From the cell containing the given text, extract its center point as [x, y] coordinate. 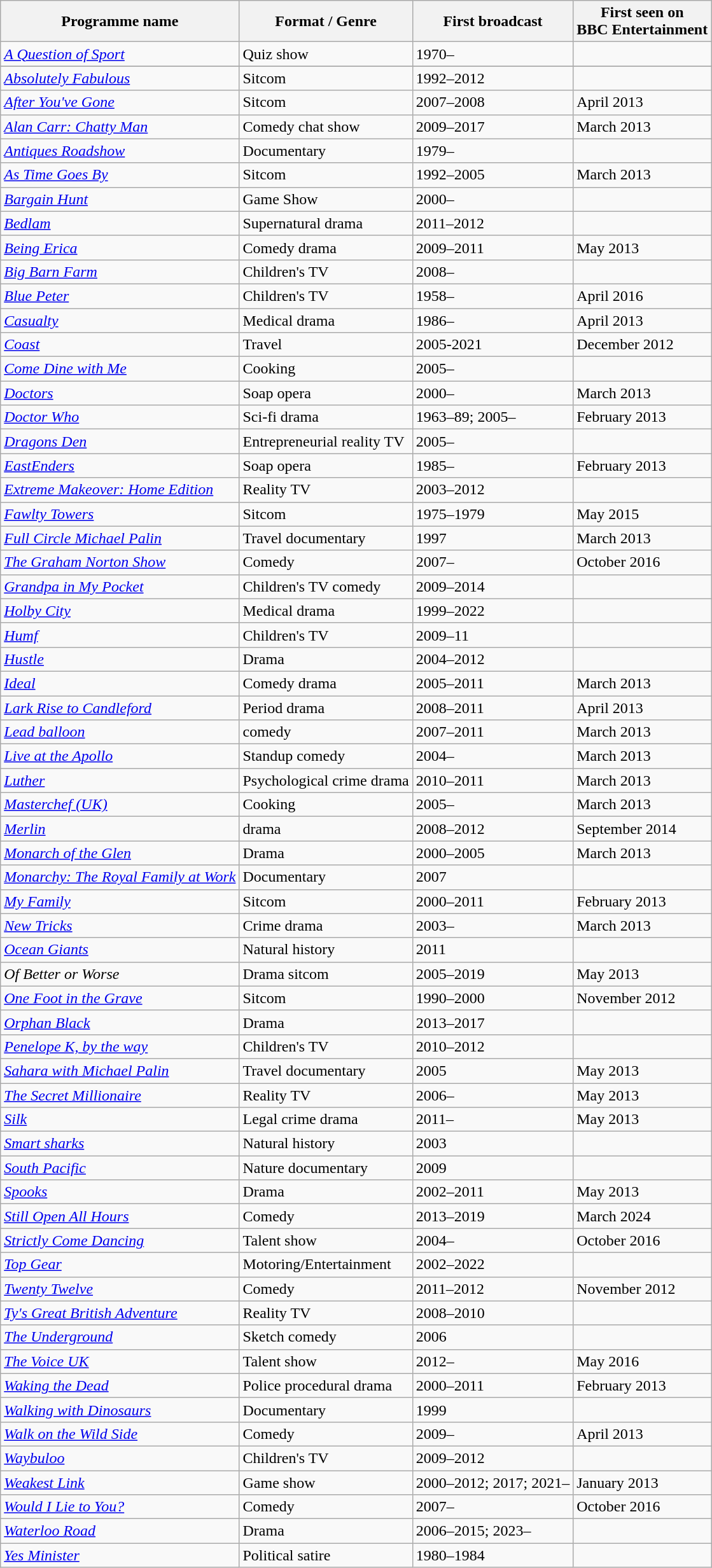
2011– [492, 1120]
Lead balloon [120, 732]
2008–2010 [492, 1313]
Sketch comedy [326, 1337]
1979– [492, 151]
Casualty [120, 320]
Crime drama [326, 926]
EastEnders [120, 466]
1958– [492, 296]
2005–2019 [492, 974]
New Tricks [120, 926]
1980–1984 [492, 1555]
Holby City [120, 611]
Big Barn Farm [120, 272]
Programme name [120, 22]
May 2015 [643, 514]
As Time Goes By [120, 175]
2008–2012 [492, 829]
2007 [492, 877]
South Pacific [120, 1168]
2000–2005 [492, 853]
2002–2011 [492, 1192]
Travel [326, 345]
Monarchy: The Royal Family at Work [120, 877]
2005-2021 [492, 345]
Smart sharks [120, 1144]
2008–2011 [492, 708]
2008– [492, 272]
Top Gear [120, 1265]
Blue Peter [120, 296]
Ocean Giants [120, 950]
After You've Gone [120, 102]
1985– [492, 466]
September 2014 [643, 829]
1970– [492, 54]
Standup comedy [326, 756]
Being Erica [120, 247]
1997 [492, 538]
2007–2011 [492, 732]
Live at the Apollo [120, 756]
Entrepreneurial reality TV [326, 441]
2009–2014 [492, 586]
Humf [120, 635]
March 2024 [643, 1216]
A Question of Sport [120, 54]
Waterloo Road [120, 1531]
1986– [492, 320]
Orphan Black [120, 1022]
January 2013 [643, 1483]
The Voice UK [120, 1361]
2013–2019 [492, 1216]
Weakest Link [120, 1483]
Absolutely Fabulous [120, 78]
Merlin [120, 829]
Grandpa in My Pocket [120, 586]
Political satire [326, 1555]
2013–2017 [492, 1022]
Full Circle Michael Palin [120, 538]
Fawlty Towers [120, 514]
Nature documentary [326, 1168]
Silk [120, 1120]
Drama sitcom [326, 974]
Bargain Hunt [120, 199]
Waybuloo [120, 1458]
Walking with Dinosaurs [120, 1410]
Strictly Come Dancing [120, 1240]
Waking the Dead [120, 1385]
Motoring/Entertainment [326, 1265]
Children's TV comedy [326, 586]
Period drama [326, 708]
comedy [326, 732]
Ty's Great British Adventure [120, 1313]
Police procedural drama [326, 1385]
2005–2011 [492, 683]
Legal crime drama [326, 1120]
Comedy chat show [326, 127]
2009–2017 [492, 127]
First seen on BBC Entertainment [643, 22]
1990–2000 [492, 998]
2005 [492, 1071]
Coast [120, 345]
The Underground [120, 1337]
2006– [492, 1095]
1999–2022 [492, 611]
Doctor Who [120, 417]
2010–2012 [492, 1046]
2003– [492, 926]
Hustle [120, 659]
Sci-fi drama [326, 417]
2003 [492, 1144]
April 2016 [643, 296]
1992–2005 [492, 175]
2012– [492, 1361]
Game Show [326, 199]
Luther [120, 781]
Ideal [120, 683]
2009–2011 [492, 247]
Dragons Den [120, 441]
1999 [492, 1410]
One Foot in the Grave [120, 998]
Masterchef (UK) [120, 805]
Would I Lie to You? [120, 1507]
2007–2008 [492, 102]
December 2012 [643, 345]
Twenty Twelve [120, 1289]
2009 [492, 1168]
2000–2012; 2017; 2021– [492, 1483]
2009–2012 [492, 1458]
2010–2011 [492, 781]
1975–1979 [492, 514]
Quiz show [326, 54]
The Secret Millionaire [120, 1095]
First broadcast [492, 22]
Walk on the Wild Side [120, 1434]
Alan Carr: Chatty Man [120, 127]
Game show [326, 1483]
Supernatural drama [326, 223]
2006 [492, 1337]
2003–2012 [492, 490]
Penelope K, by the way [120, 1046]
2002–2022 [492, 1265]
Of Better or Worse [120, 974]
Bedlam [120, 223]
Extreme Makeover: Home Edition [120, 490]
Yes Minister [120, 1555]
2011 [492, 950]
Come Dine with Me [120, 369]
2009–11 [492, 635]
My Family [120, 901]
May 2016 [643, 1361]
Antiques Roadshow [120, 151]
Lark Rise to Candleford [120, 708]
Doctors [120, 393]
Monarch of the Glen [120, 853]
1963–89; 2005– [492, 417]
Still Open All Hours [120, 1216]
Spooks [120, 1192]
Psychological crime drama [326, 781]
Sahara with Michael Palin [120, 1071]
Format / Genre [326, 22]
2006–2015; 2023– [492, 1531]
1992–2012 [492, 78]
2004–2012 [492, 659]
drama [326, 829]
2009– [492, 1434]
The Graham Norton Show [120, 562]
